Search for the cell housing the specified text and yield its [X, Y] center coordinate. 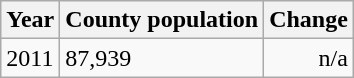
County population [162, 20]
87,939 [162, 58]
Year [30, 20]
n/a [309, 58]
Change [309, 20]
2011 [30, 58]
